Provide the (x, y) coordinate of the cell's center where the given text is located.  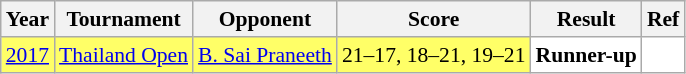
2017 (28, 55)
Ref (663, 19)
Runner-up (586, 55)
Year (28, 19)
21–17, 18–21, 19–21 (434, 55)
Result (586, 19)
Opponent (265, 19)
Score (434, 19)
Thailand Open (124, 55)
Tournament (124, 19)
B. Sai Praneeth (265, 55)
